Provide the (X, Y) coordinate of the cell's center where the given text is located.  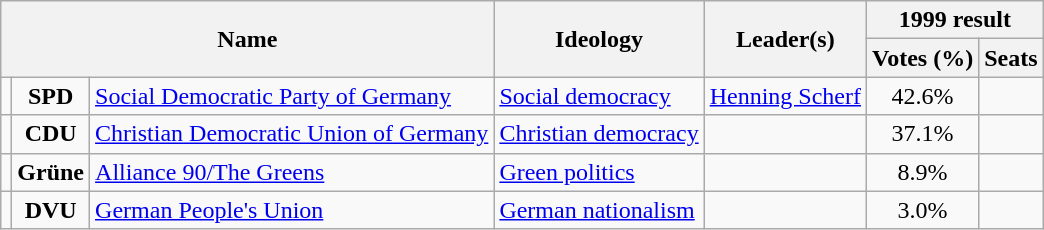
37.1% (923, 134)
42.6% (923, 96)
1999 result (956, 20)
Social Democratic Party of Germany (292, 96)
Seats (1011, 58)
Henning Scherf (785, 96)
Social democracy (599, 96)
Grüne (51, 172)
Name (248, 39)
DVU (51, 210)
Leader(s) (785, 39)
Christian Democratic Union of Germany (292, 134)
Votes (%) (923, 58)
Green politics (599, 172)
Ideology (599, 39)
CDU (51, 134)
SPD (51, 96)
8.9% (923, 172)
3.0% (923, 210)
Christian democracy (599, 134)
German nationalism (599, 210)
German People's Union (292, 210)
Alliance 90/The Greens (292, 172)
